Pinpoint the cell where the given text exists, returning its [x, y] midpoint coordinate. 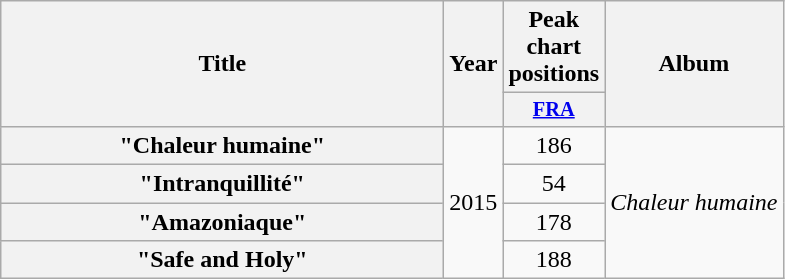
2015 [474, 202]
FRA [554, 110]
Chaleur humaine [694, 202]
186 [554, 145]
"Intranquillité" [222, 184]
"Chaleur humaine" [222, 145]
"Safe and Holy" [222, 260]
188 [554, 260]
178 [554, 222]
"Amazoniaque" [222, 222]
54 [554, 184]
Year [474, 64]
Peak chart positions [554, 47]
Album [694, 64]
Title [222, 64]
